Find where the given text appears and provide that cell's center as (X, Y) coordinate. 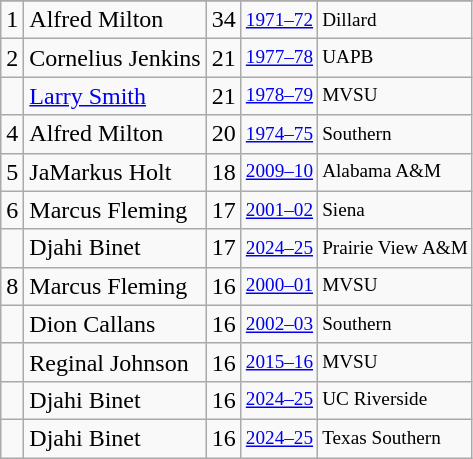
18 (224, 172)
1971–72 (279, 20)
Siena (396, 210)
UC Riverside (396, 400)
2001–02 (279, 210)
2 (12, 58)
1977–78 (279, 58)
UAPB (396, 58)
8 (12, 286)
6 (12, 210)
JaMarkus Holt (115, 172)
2009–10 (279, 172)
Dion Callans (115, 324)
Texas Southern (396, 438)
20 (224, 134)
2002–03 (279, 324)
Dillard (396, 20)
Alabama A&M (396, 172)
1974–75 (279, 134)
1978–79 (279, 96)
4 (12, 134)
2015–16 (279, 362)
Prairie View A&M (396, 248)
1 (12, 20)
2000–01 (279, 286)
Larry Smith (115, 96)
5 (12, 172)
34 (224, 20)
Cornelius Jenkins (115, 58)
Reginal Johnson (115, 362)
